Capture the cell that displays the provided text and extract its (x, y) central coordinate. 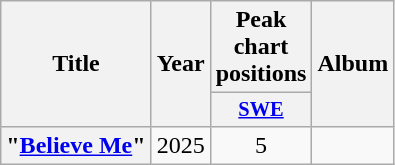
Year (180, 64)
Peak chart positions (261, 47)
"Believe Me" (76, 145)
SWE (261, 110)
5 (261, 145)
Album (353, 64)
2025 (180, 145)
Title (76, 64)
